Scan for the cell matching the given text and deliver its [x, y] coordinate at center. 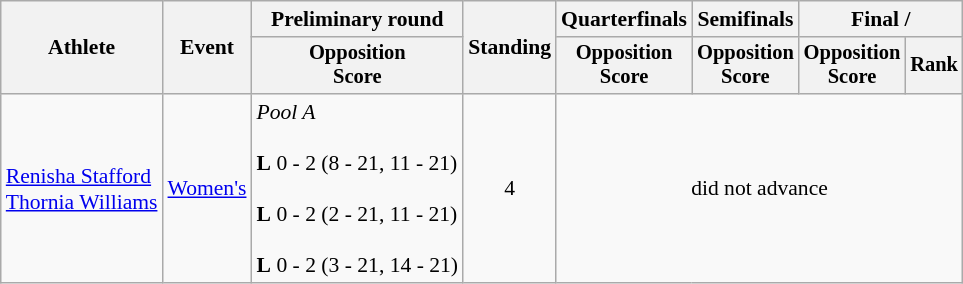
Rank [934, 66]
Final / [881, 19]
Semifinals [746, 19]
Renisha StaffordThornia Williams [82, 188]
Pool AL 0 - 2 (8 - 21, 11 - 21)L 0 - 2 (2 - 21, 11 - 21)L 0 - 2 (3 - 21, 14 - 21) [358, 188]
Quarterfinals [624, 19]
Preliminary round [358, 19]
Standing [510, 48]
Women's [206, 188]
Athlete [82, 48]
did not advance [760, 188]
Event [206, 48]
4 [510, 188]
